From the cell containing the given text, extract its center point as [X, Y] coordinate. 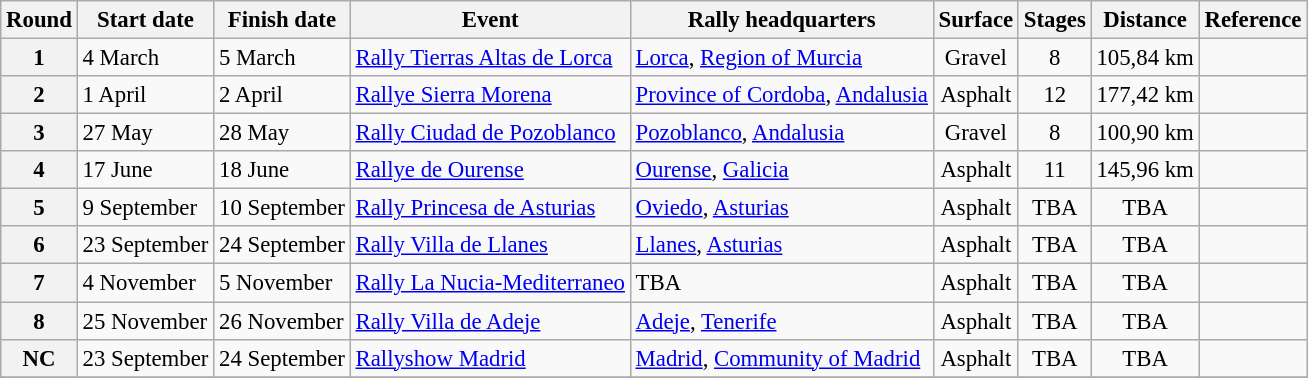
Adeje, Tenerife [782, 321]
4 March [145, 58]
Event [490, 20]
Madrid, Community of Madrid [782, 358]
17 June [145, 170]
Rally Princesa de Asturias [490, 208]
Surface [976, 20]
18 June [282, 170]
Rally Tierras Altas de Lorca [490, 58]
1 April [145, 95]
Rallye Sierra Morena [490, 95]
Rally La Nucia-Mediterraneo [490, 283]
NC [39, 358]
Rallyshow Madrid [490, 358]
Pozoblanco, Andalusia [782, 133]
2 April [282, 95]
7 [39, 283]
Rally headquarters [782, 20]
1 [39, 58]
Rally Villa de Llanes [490, 245]
105,84 km [1145, 58]
Ourense, Galicia [782, 170]
Round [39, 20]
177,42 km [1145, 95]
Distance [1145, 20]
Rallye de Ourense [490, 170]
5 November [282, 283]
Stages [1054, 20]
Province of Cordoba, Andalusia [782, 95]
145,96 km [1145, 170]
28 May [282, 133]
Rally Villa de Adeje [490, 321]
2 [39, 95]
Finish date [282, 20]
27 May [145, 133]
4 November [145, 283]
10 September [282, 208]
Llanes, Asturias [782, 245]
25 November [145, 321]
11 [1054, 170]
100,90 km [1145, 133]
Rally Ciudad de Pozoblanco [490, 133]
Oviedo, Asturias [782, 208]
12 [1054, 95]
26 November [282, 321]
6 [39, 245]
3 [39, 133]
Start date [145, 20]
5 March [282, 58]
Lorca, Region of Murcia [782, 58]
5 [39, 208]
Reference [1253, 20]
4 [39, 170]
9 September [145, 208]
